Return the (x, y) coordinate for the center point of the cell that contains the specified text.  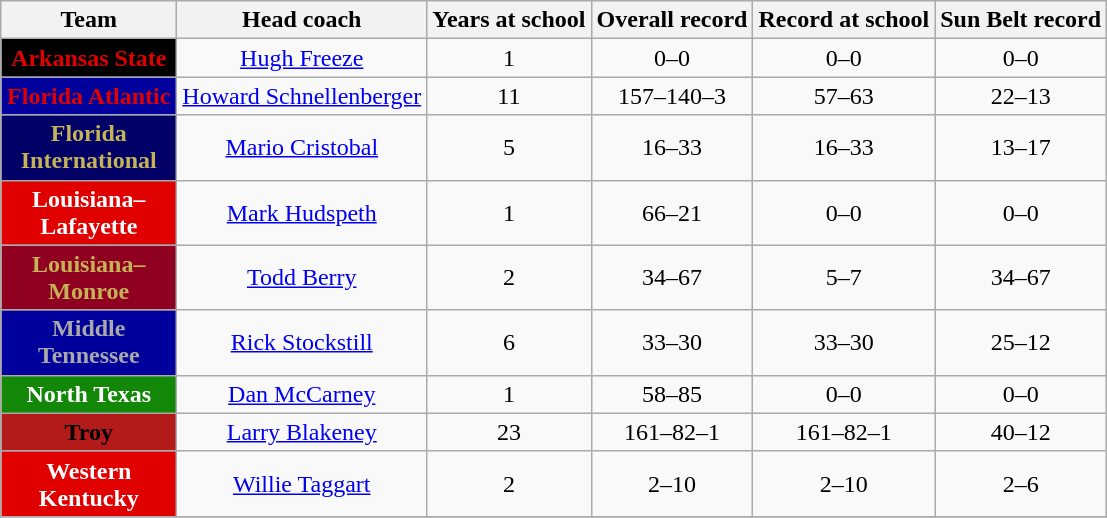
Louisiana–Lafayette (89, 212)
Head coach (302, 20)
157–140–3 (672, 96)
11 (509, 96)
Florida International (89, 148)
Western Kentucky (89, 484)
Florida Atlantic (89, 96)
Arkansas State (89, 58)
Years at school (509, 20)
Larry Blakeney (302, 432)
23 (509, 432)
6 (509, 342)
Record at school (844, 20)
2–6 (1021, 484)
40–12 (1021, 432)
22–13 (1021, 96)
North Texas (89, 394)
Mark Hudspeth (302, 212)
Dan McCarney (302, 394)
Todd Berry (302, 278)
13–17 (1021, 148)
5–7 (844, 278)
Louisiana–Monroe (89, 278)
66–21 (672, 212)
Troy (89, 432)
Rick Stockstill (302, 342)
5 (509, 148)
Mario Cristobal (302, 148)
Hugh Freeze (302, 58)
Howard Schnellenberger (302, 96)
25–12 (1021, 342)
Overall record (672, 20)
Willie Taggart (302, 484)
Sun Belt record (1021, 20)
Team (89, 20)
57–63 (844, 96)
58–85 (672, 394)
Middle Tennessee (89, 342)
